Locate the cell with the specified text and output its (X, Y) center coordinate. 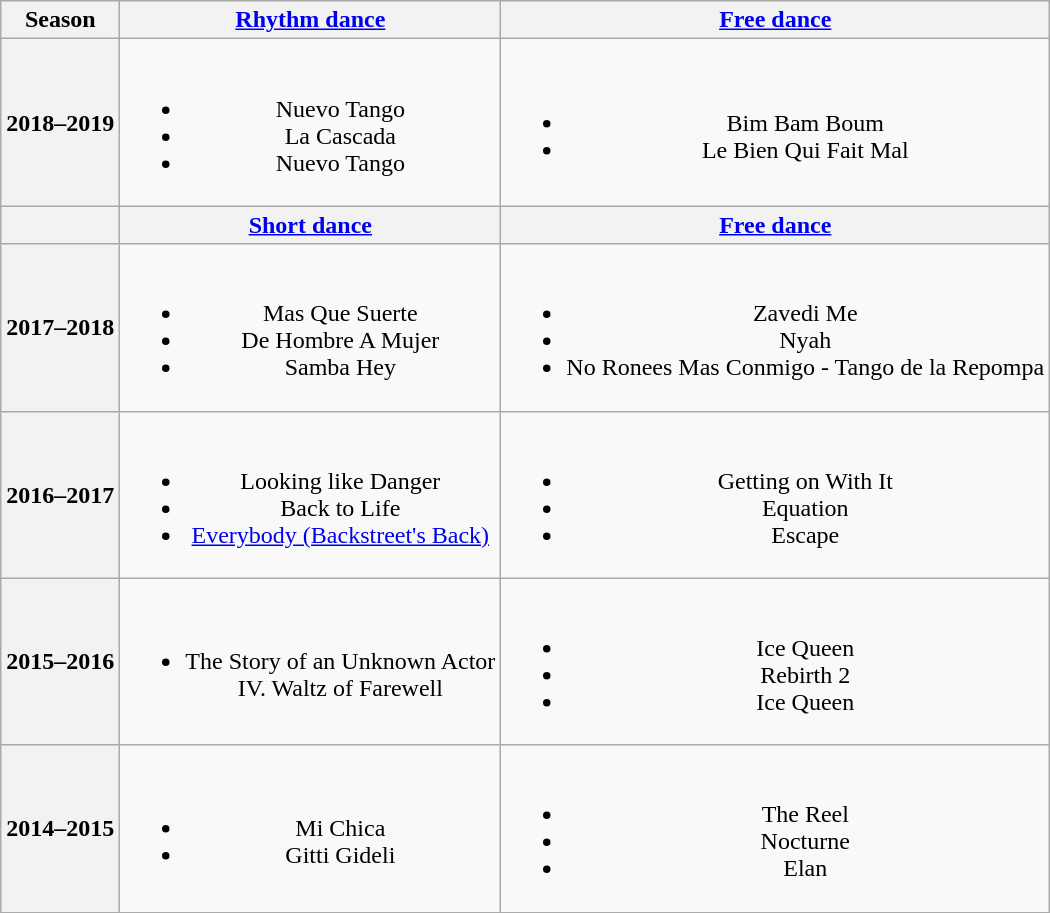
Looking like Danger Back to Life Everybody (Backstreet's Back) (310, 494)
2016–2017 (60, 494)
2015–2016 (60, 662)
Mas Que Suerte De Hombre A Mujer Samba Hey (310, 328)
Getting on With ItEquationEscape (776, 494)
2014–2015 (60, 828)
Season (60, 20)
Nuevo Tango La Cascada Nuevo Tango (310, 122)
2018–2019 (60, 122)
The ReelNocturneElan (776, 828)
The Story of an Unknown ActorIV. Waltz of Farewell (310, 662)
Rhythm dance (310, 20)
Short dance (310, 225)
Bim Bam BoumLe Bien Qui Fait Mal (776, 122)
Ice QueenRebirth 2Ice Queen (776, 662)
2017–2018 (60, 328)
Zavedi MeNyahNo Ronees Mas Conmigo - Tango de la Repompa (776, 328)
Mi ChicaGitti Gideli (310, 828)
